Provide the [X, Y] coordinate of the cell's center where the given text is located.  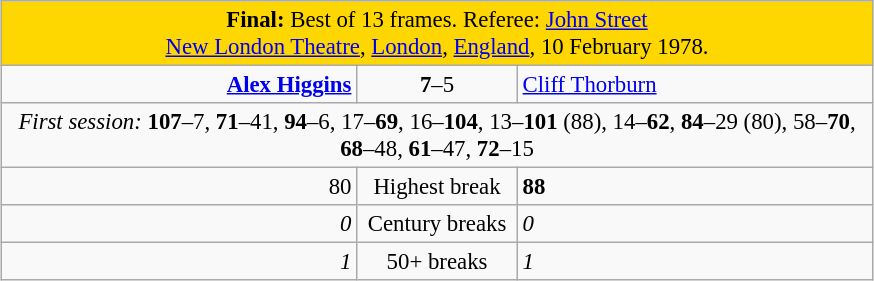
Century breaks [438, 224]
Alex Higgins [179, 85]
80 [179, 187]
Highest break [438, 187]
88 [695, 187]
7–5 [438, 85]
Cliff Thorburn [695, 85]
50+ breaks [438, 262]
First session: 107–7, 71–41, 94–6, 17–69, 16–104, 13–101 (88), 14–62, 84–29 (80), 58–70, 68–48, 61–47, 72–15 [437, 136]
Final: Best of 13 frames. Referee: John StreetNew London Theatre, London, England, 10 February 1978. [437, 34]
